Locate the cell with the specified text and output its (x, y) center coordinate. 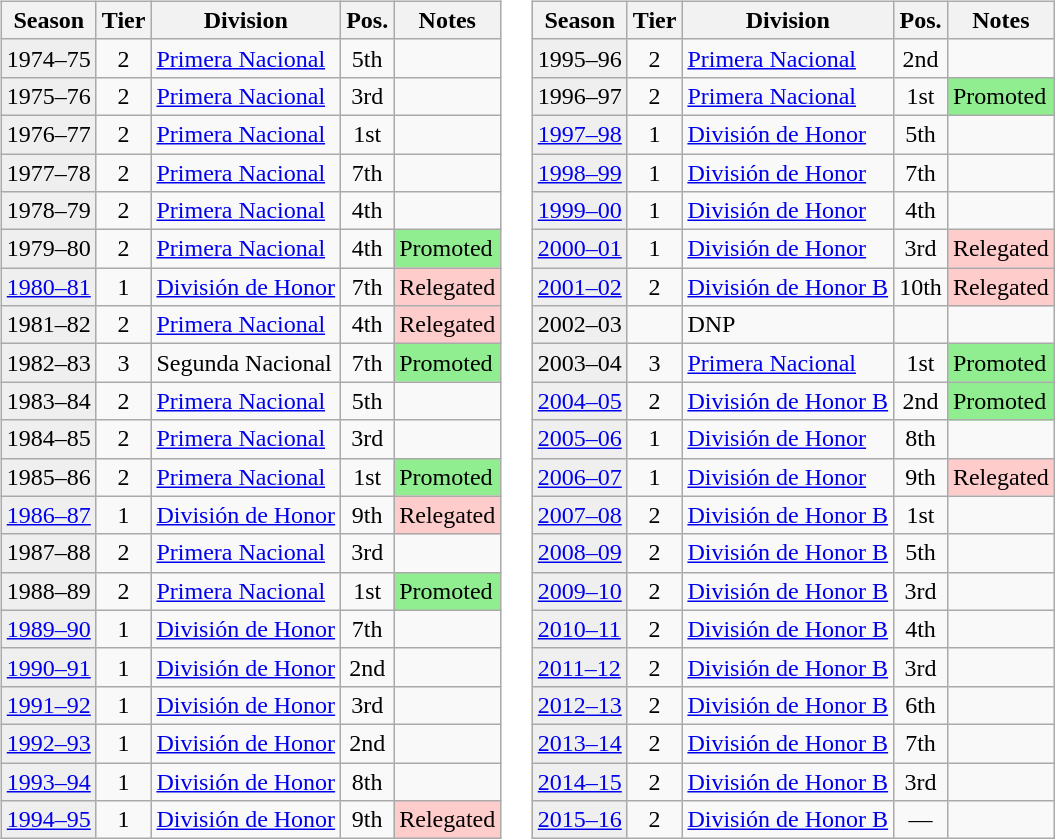
2013–14 (580, 743)
2009–10 (580, 591)
1981–82 (48, 325)
2001–02 (580, 287)
1982–83 (48, 363)
1999–00 (580, 211)
1993–94 (48, 781)
2000–01 (580, 249)
2008–09 (580, 553)
1976–77 (48, 134)
1986–87 (48, 515)
1990–91 (48, 667)
DNP (788, 325)
2015–16 (580, 820)
1980–81 (48, 287)
1992–93 (48, 743)
2005–06 (580, 439)
Segunda Nacional (246, 363)
1979–80 (48, 249)
1987–88 (48, 553)
1985–86 (48, 477)
1977–78 (48, 173)
1995–96 (580, 58)
1975–76 (48, 96)
1988–89 (48, 591)
1991–92 (48, 705)
1983–84 (48, 401)
1994–95 (48, 820)
1984–85 (48, 439)
1998–99 (580, 173)
1996–97 (580, 96)
10th (921, 287)
2004–05 (580, 401)
2002–03 (580, 325)
2011–12 (580, 667)
2014–15 (580, 781)
2010–11 (580, 629)
2007–08 (580, 515)
1989–90 (48, 629)
2003–04 (580, 363)
2012–13 (580, 705)
— (921, 820)
6th (921, 705)
1974–75 (48, 58)
1978–79 (48, 211)
2006–07 (580, 477)
1997–98 (580, 134)
